Search for the cell housing the specified text and yield its (x, y) center coordinate. 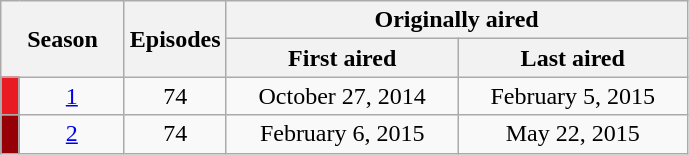
February 5, 2015 (572, 96)
1 (72, 96)
October 27, 2014 (342, 96)
May 22, 2015 (572, 134)
February 6, 2015 (342, 134)
Originally aired (456, 20)
Last aired (572, 58)
2 (72, 134)
Season (63, 39)
First aired (342, 58)
Episodes (175, 39)
